Return [x, y] of the center of cell containing provided text 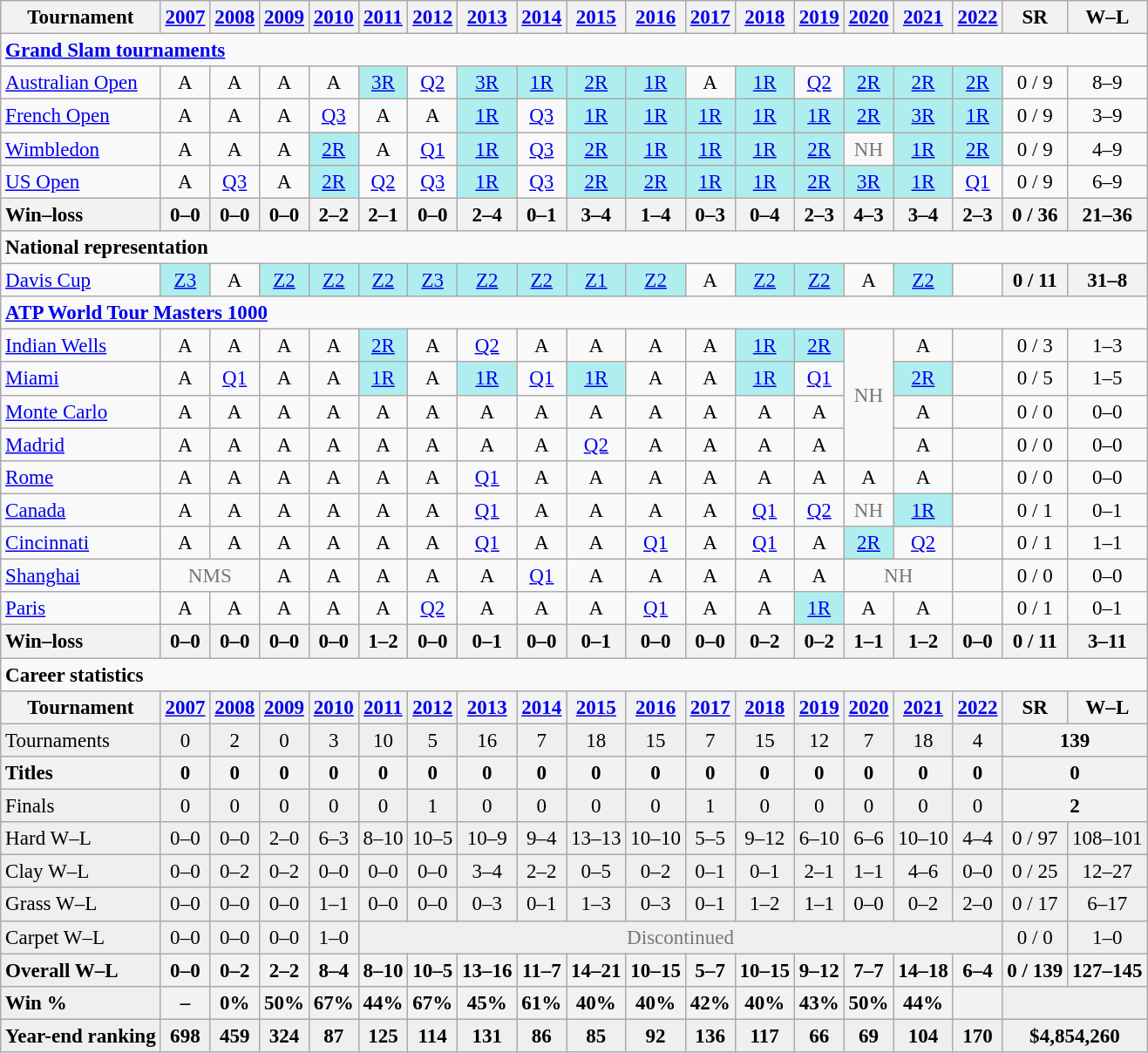
Year-end ranking [80, 1036]
139 [1075, 740]
0% [235, 1003]
Paris [80, 608]
5–7 [710, 970]
136 [710, 1036]
4–9 [1107, 149]
4–6 [923, 872]
42% [710, 1003]
3–11 [1107, 642]
0 / 139 [1036, 970]
45% [487, 1003]
0 / 5 [1036, 379]
14–21 [596, 970]
8–9 [1107, 83]
French Open [80, 116]
Cincinnati [80, 543]
Davis Cup [80, 281]
31–8 [1107, 281]
Carpet W–L [80, 937]
Shanghai [80, 576]
National representation [574, 248]
Titles [80, 773]
Wimbledon [80, 149]
– [185, 1003]
Clay W–L [80, 872]
10–9 [487, 839]
0 / 17 [1036, 905]
5 [432, 740]
125 [384, 1036]
6–10 [819, 839]
4–4 [978, 839]
Monte Carlo [80, 411]
Indian Wells [80, 346]
87 [333, 1036]
Win % [80, 1003]
Grand Slam tournaments [574, 51]
85 [596, 1036]
Finals [80, 806]
Overall W–L [80, 970]
86 [542, 1036]
ATP World Tour Masters 1000 [574, 313]
3–9 [1107, 116]
0 / 25 [1036, 872]
104 [923, 1036]
2–4 [487, 214]
13–16 [487, 970]
14–18 [923, 970]
131 [487, 1036]
Australian Open [80, 83]
12 [819, 740]
Grass W–L [80, 905]
$4,854,260 [1075, 1036]
0 / 36 [1036, 214]
6–9 [1107, 182]
11–7 [542, 970]
Canada [80, 510]
21–36 [1107, 214]
170 [978, 1036]
6–6 [868, 839]
0–4 [764, 214]
1–5 [1107, 379]
92 [656, 1036]
Tournaments [80, 740]
Discontinued [680, 937]
9–4 [542, 839]
459 [235, 1036]
108–101 [1107, 839]
114 [432, 1036]
117 [764, 1036]
324 [284, 1036]
Rome [80, 478]
5–5 [710, 839]
13–13 [596, 839]
7–7 [868, 970]
69 [868, 1036]
Miami [80, 379]
US Open [80, 182]
3 [333, 740]
4 [978, 740]
61% [542, 1003]
10 [384, 740]
0 / 97 [1036, 839]
6–3 [333, 839]
12–27 [1107, 872]
Z1 [596, 281]
0–5 [596, 872]
Madrid [80, 445]
127–145 [1107, 970]
6–17 [1107, 905]
4–3 [868, 214]
0 / 3 [1036, 346]
1–4 [656, 214]
Hard W–L [80, 839]
NMS [210, 576]
16 [487, 740]
43% [819, 1003]
66 [819, 1036]
6–4 [978, 970]
8–4 [333, 970]
698 [185, 1036]
Career statistics [574, 675]
